Capture the cell that displays the provided text and extract its [x, y] central coordinate. 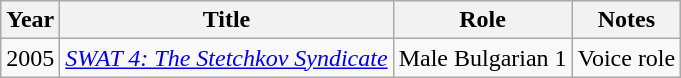
Male Bulgarian 1 [482, 58]
Role [482, 20]
Voice role [626, 58]
Notes [626, 20]
2005 [30, 58]
Year [30, 20]
Title [226, 20]
SWAT 4: The Stetchkov Syndicate [226, 58]
